Return the (x, y) coordinate for the center point of the cell that contains the specified text.  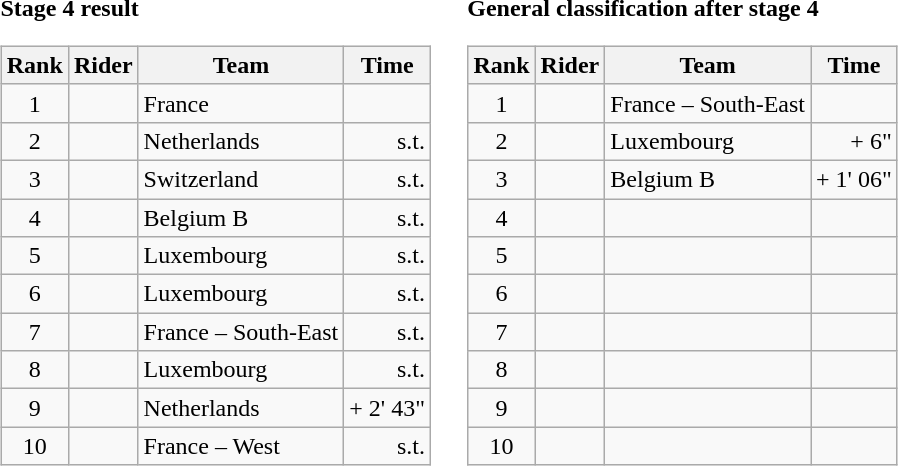
Switzerland (241, 179)
France – West (241, 446)
+ 6" (854, 141)
France (241, 103)
+ 1' 06" (854, 179)
+ 2' 43" (388, 408)
